Identify which cell holds the provided text, then report its [x, y] central coordinate. 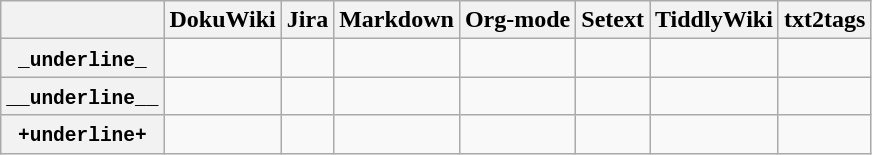
Jira [307, 20]
TiddlyWiki [714, 20]
Setext [613, 20]
Markdown [397, 20]
DokuWiki [222, 20]
Org-mode [517, 20]
+underline+ [82, 134]
__underline__ [82, 96]
_underline_ [82, 58]
txt2tags [824, 20]
